Extract the [X, Y] coordinate from the center of the cell holding the provided text.  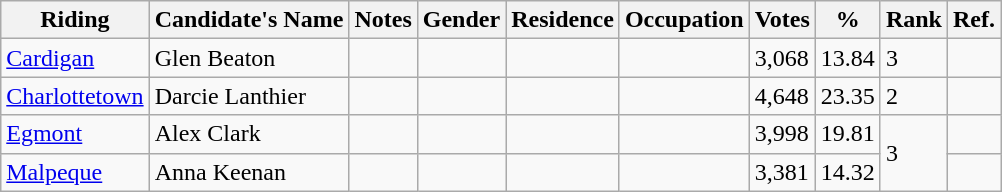
Rank [914, 20]
Malpeque [75, 172]
4,648 [782, 96]
Gender [461, 20]
% [848, 20]
Ref. [974, 20]
Occupation [684, 20]
13.84 [848, 58]
Alex Clark [249, 134]
Cardigan [75, 58]
Charlottetown [75, 96]
19.81 [848, 134]
Egmont [75, 134]
Residence [563, 20]
3,068 [782, 58]
Notes [383, 20]
Glen Beaton [249, 58]
23.35 [848, 96]
14.32 [848, 172]
Darcie Lanthier [249, 96]
3,998 [782, 134]
Candidate's Name [249, 20]
3,381 [782, 172]
Riding [75, 20]
2 [914, 96]
Votes [782, 20]
Anna Keenan [249, 172]
